Output the [x, y] coordinate of the center of the cell containing the given text.  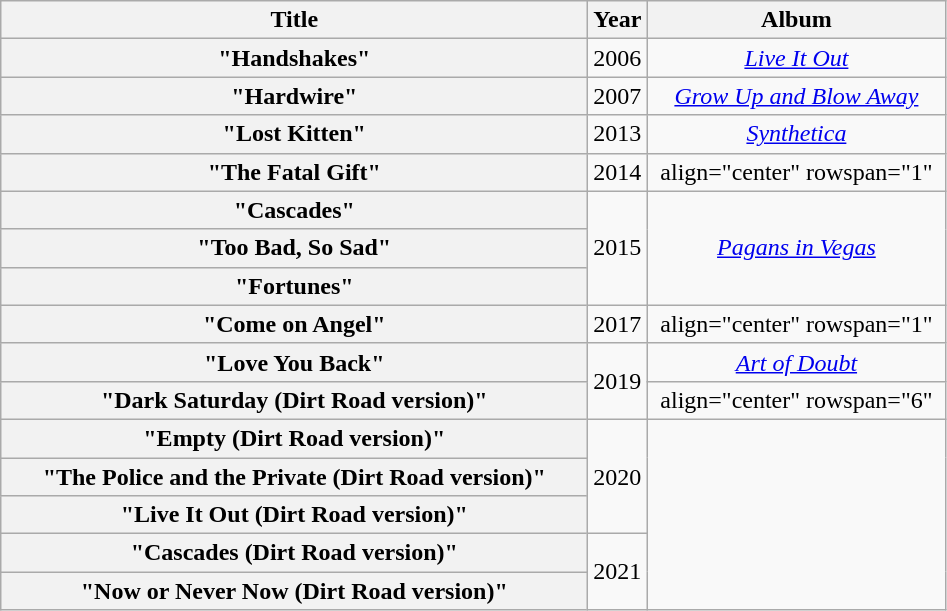
Pagans in Vegas [796, 248]
"Dark Saturday (Dirt Road version)" [294, 400]
Synthetica [796, 134]
Year [618, 20]
Live It Out [796, 58]
align="center" rowspan="6" [796, 400]
"Now or Never Now (Dirt Road version)" [294, 591]
"Cascades" [294, 210]
"Lost Kitten" [294, 134]
Title [294, 20]
2021 [618, 572]
2013 [618, 134]
"Too Bad, So Sad" [294, 248]
"The Fatal Gift" [294, 172]
2014 [618, 172]
Album [796, 20]
2007 [618, 96]
2006 [618, 58]
"Empty (Dirt Road version)" [294, 438]
2020 [618, 476]
"Come on Angel" [294, 324]
"Live It Out (Dirt Road version)" [294, 515]
"Hardwire" [294, 96]
2017 [618, 324]
"Handshakes" [294, 58]
2015 [618, 248]
"Cascades (Dirt Road version)" [294, 553]
"Fortunes" [294, 286]
2019 [618, 381]
Grow Up and Blow Away [796, 96]
"Love You Back" [294, 362]
Art of Doubt [796, 362]
"The Police and the Private (Dirt Road version)" [294, 477]
